Return [x, y] of the center of cell containing provided text 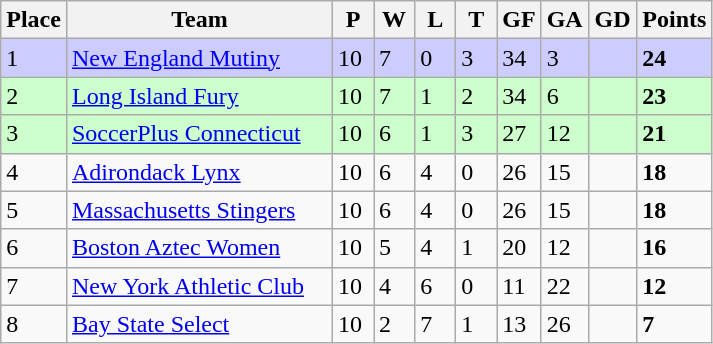
GF [519, 20]
13 [519, 324]
Massachusetts Stingers [199, 210]
P [354, 20]
11 [519, 286]
23 [674, 96]
Points [674, 20]
8 [34, 324]
24 [674, 58]
22 [564, 286]
SoccerPlus Connecticut [199, 134]
Team [199, 20]
27 [519, 134]
Long Island Fury [199, 96]
GD [612, 20]
20 [519, 248]
W [394, 20]
T [476, 20]
New England Mutiny [199, 58]
21 [674, 134]
Boston Aztec Women [199, 248]
L [436, 20]
Adirondack Lynx [199, 172]
16 [674, 248]
GA [564, 20]
Place [34, 20]
Bay State Select [199, 324]
New York Athletic Club [199, 286]
